Locate the cell with the specified text and output its [X, Y] center coordinate. 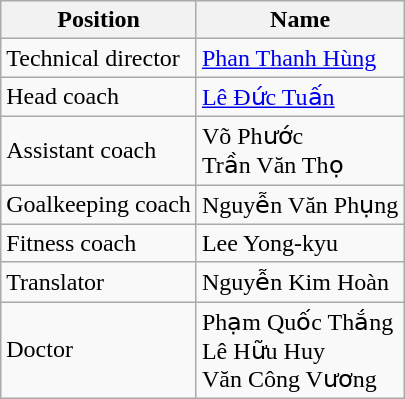
Position [99, 20]
Translator [99, 282]
Name [300, 20]
Doctor [99, 350]
Goalkeeping coach [99, 204]
Assistant coach [99, 150]
Technical director [99, 58]
Fitness coach [99, 243]
Lee Yong-kyu [300, 243]
Nguyễn Văn Phụng [300, 204]
Võ Phước Trần Văn Thọ [300, 150]
Nguyễn Kim Hoàn [300, 282]
Phan Thanh Hùng [300, 58]
Phạm Quốc Thắng Lê Hữu Huy Văn Công Vương [300, 350]
Lê Đức Tuấn [300, 97]
Head coach [99, 97]
